Provide the (X, Y) coordinate of the cell's center where the given text is located.  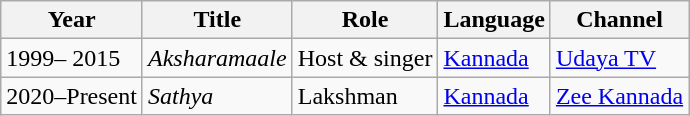
Udaya TV (619, 58)
1999– 2015 (72, 58)
Zee Kannada (619, 96)
Language (494, 20)
Sathya (217, 96)
Aksharamaale (217, 58)
Title (217, 20)
Role (365, 20)
Host & singer (365, 58)
Lakshman (365, 96)
2020–Present (72, 96)
Channel (619, 20)
Year (72, 20)
